Scan for the cell matching the given text and deliver its [x, y] coordinate at center. 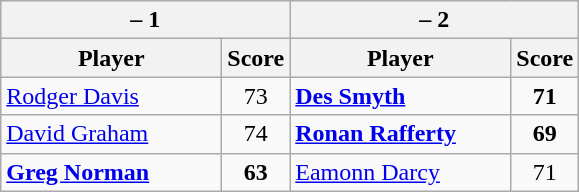
69 [545, 134]
Rodger Davis [112, 96]
73 [256, 96]
– 2 [434, 20]
– 1 [146, 20]
Des Smyth [400, 96]
David Graham [112, 134]
Ronan Rafferty [400, 134]
63 [256, 172]
Eamonn Darcy [400, 172]
Greg Norman [112, 172]
74 [256, 134]
